Identify which cell holds the provided text, then report its (x, y) central coordinate. 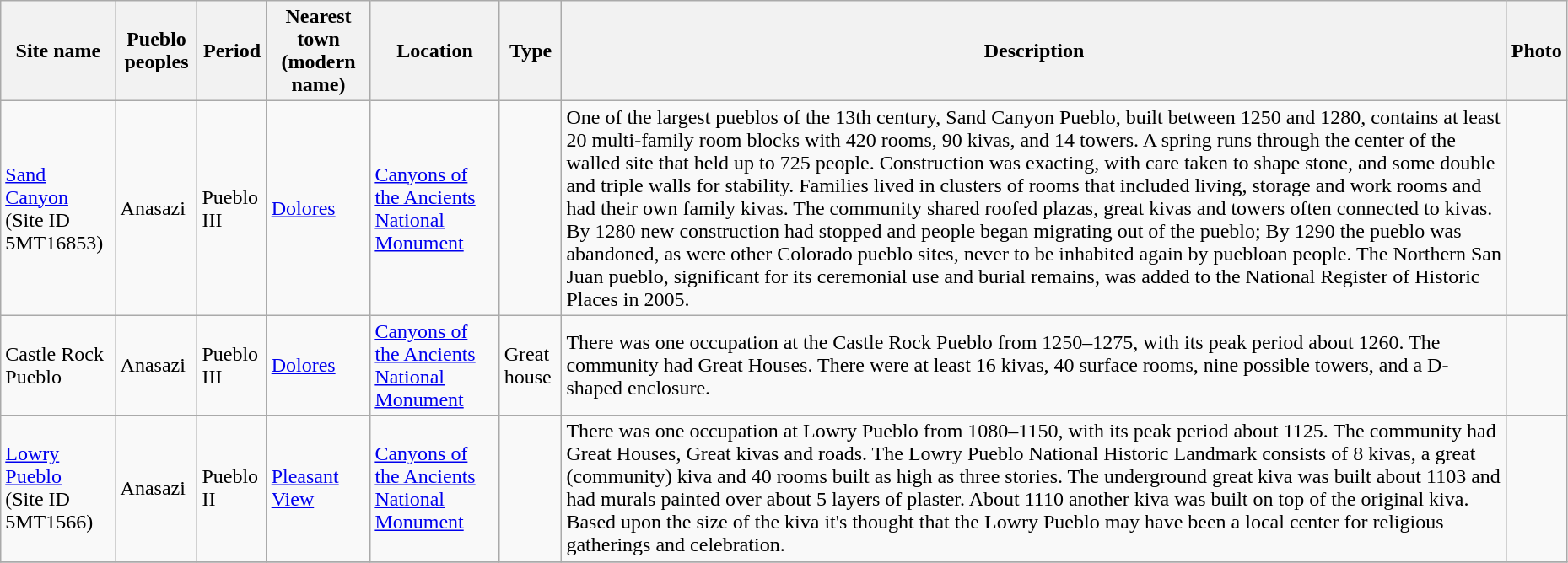
Castle Rock Pueblo (58, 366)
Pleasant View (319, 489)
Description (1034, 51)
Great house (531, 366)
Site name (58, 51)
Pueblo peoples (157, 51)
Type (531, 51)
Nearest town (modern name) (319, 51)
Pueblo II (232, 489)
Photo (1537, 51)
Period (232, 51)
Lowry Pueblo(Site ID 5MT1566) (58, 489)
Sand Canyon(Site ID 5MT16853) (58, 208)
Location (435, 51)
